From the cell containing the given text, extract its center point as [X, Y] coordinate. 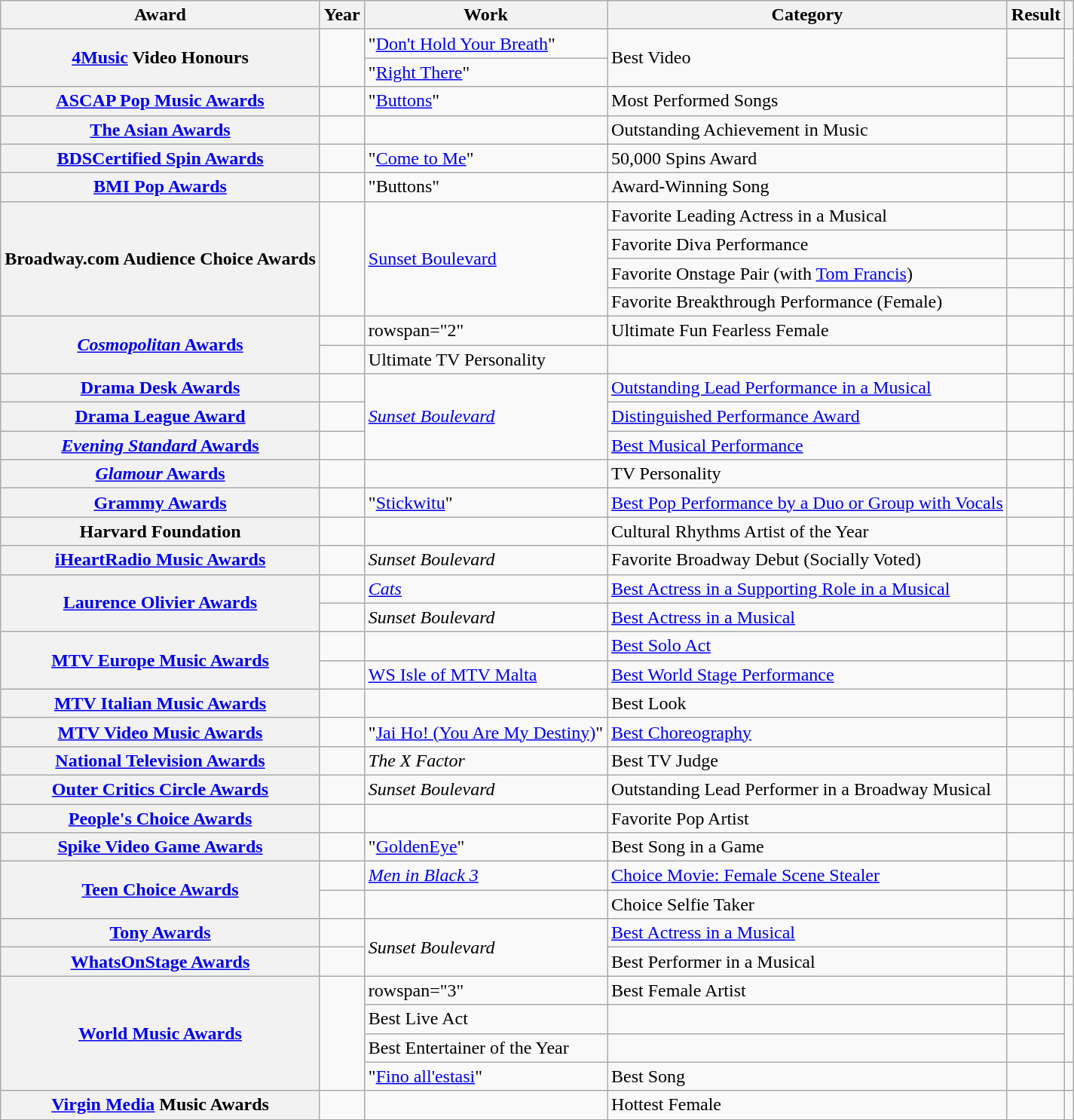
"Come to Me" [485, 158]
WS Isle of MTV Malta [485, 675]
Best Solo Act [808, 646]
Outer Critics Circle Awards [161, 789]
Cultural Rhythms Artist of the Year [808, 531]
World Music Awards [161, 1033]
Best Female Artist [808, 990]
Outstanding Lead Performance in a Musical [808, 388]
Best Performer in a Musical [808, 962]
"Right There" [485, 72]
Best Look [808, 703]
Laurence Olivier Awards [161, 603]
BDSCertified Spin Awards [161, 158]
4Music Video Honours [161, 58]
Award [161, 15]
"Jai Ho! (You Are My Destiny)" [485, 732]
Tony Awards [161, 933]
Favorite Leading Actress in a Musical [808, 216]
Most Performed Songs [808, 101]
Best Pop Performance by a Duo or Group with Vocals [808, 503]
Favorite Broadway Debut (Socially Voted) [808, 560]
Best Song in a Game [808, 847]
ASCAP Pop Music Awards [161, 101]
Best Actress in a Supporting Role in a Musical [808, 589]
Virgin Media Music Awards [161, 1105]
Award-Winning Song [808, 187]
Outstanding Achievement in Music [808, 130]
Best Song [808, 1076]
Outstanding Lead Performer in a Broadway Musical [808, 789]
Favorite Diva Performance [808, 244]
National Television Awards [161, 760]
Best World Stage Performance [808, 675]
Distinguished Performance Award [808, 417]
Hottest Female [808, 1105]
WhatsOnStage Awards [161, 962]
Drama Desk Awards [161, 388]
Drama League Award [161, 417]
Result [1036, 15]
Favorite Breakthrough Performance (Female) [808, 301]
Favorite Pop Artist [808, 818]
Evening Standard Awards [161, 445]
Grammy Awards [161, 503]
Best TV Judge [808, 760]
rowspan="2" [485, 330]
Men in Black 3 [485, 876]
MTV Video Music Awards [161, 732]
Glamour Awards [161, 474]
The X Factor [485, 760]
Choice Selfie Taker [808, 904]
"Fino all'estasi" [485, 1076]
Best Video [808, 58]
TV Personality [808, 474]
People's Choice Awards [161, 818]
Cosmopolitan Awards [161, 344]
"Stickwitu" [485, 503]
"GoldenEye" [485, 847]
MTV Europe Music Awards [161, 660]
BMI Pop Awards [161, 187]
"Don't Hold Your Breath" [485, 44]
The Asian Awards [161, 130]
Choice Movie: Female Scene Stealer [808, 876]
Best Musical Performance [808, 445]
Best Live Act [485, 1019]
Teen Choice Awards [161, 890]
50,000 Spins Award [808, 158]
iHeartRadio Music Awards [161, 560]
Category [808, 15]
Cats [485, 589]
Year [342, 15]
Harvard Foundation [161, 531]
Broadway.com Audience Choice Awards [161, 259]
Work [485, 15]
Ultimate Fun Fearless Female [808, 330]
MTV Italian Music Awards [161, 703]
Spike Video Game Awards [161, 847]
rowspan="3" [485, 990]
Best Choreography [808, 732]
Ultimate TV Personality [485, 360]
Best Entertainer of the Year [485, 1048]
Favorite Onstage Pair (with Tom Francis) [808, 273]
